Determine the [x, y] coordinate at the center of the cell enclosing the given text.  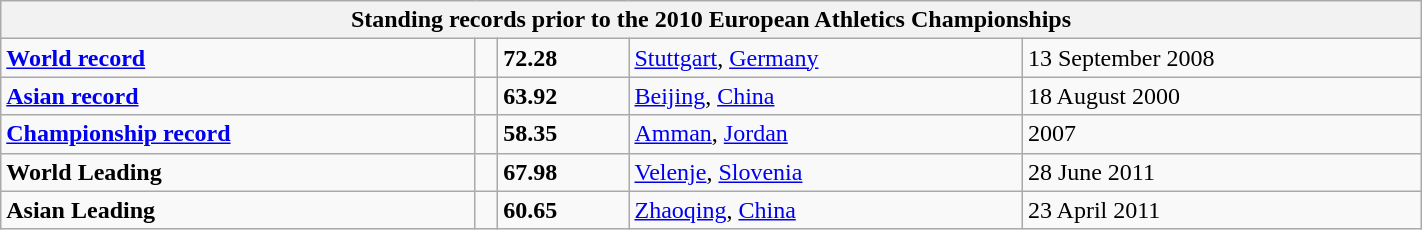
Zhaoqing, China [826, 210]
World record [238, 58]
58.35 [564, 134]
Championship record [238, 134]
Asian record [238, 96]
60.65 [564, 210]
63.92 [564, 96]
Standing records prior to the 2010 European Athletics Championships [711, 20]
67.98 [564, 172]
18 August 2000 [1222, 96]
Beijing, China [826, 96]
23 April 2011 [1222, 210]
Asian Leading [238, 210]
72.28 [564, 58]
28 June 2011 [1222, 172]
13 September 2008 [1222, 58]
Stuttgart, Germany [826, 58]
World Leading [238, 172]
Velenje, Slovenia [826, 172]
2007 [1222, 134]
Amman, Jordan [826, 134]
